Provide the [x, y] coordinate of the cell's center where the given text is located.  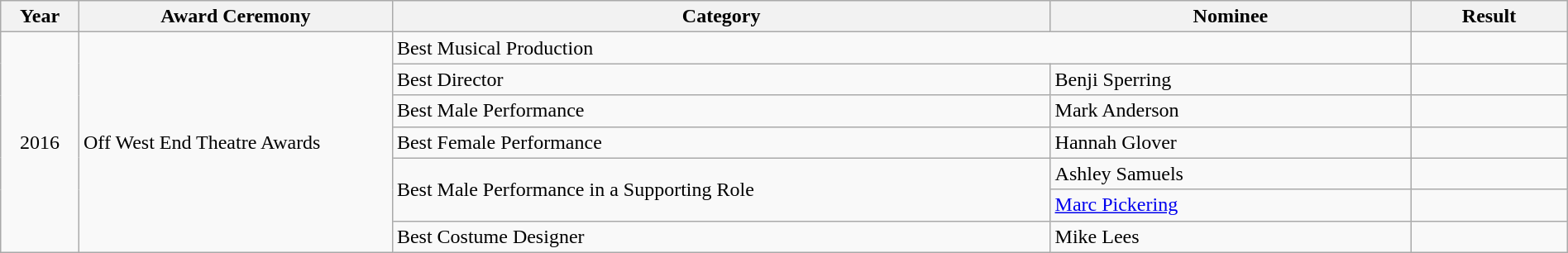
Result [1489, 17]
Mark Anderson [1231, 111]
Mike Lees [1231, 236]
Best Director [721, 79]
Best Male Performance in a Supporting Role [721, 189]
Off West End Theatre Awards [235, 142]
Benji Sperring [1231, 79]
2016 [40, 142]
Best Female Performance [721, 142]
Hannah Glover [1231, 142]
Category [721, 17]
Nominee [1231, 17]
Ashley Samuels [1231, 174]
Year [40, 17]
Award Ceremony [235, 17]
Marc Pickering [1231, 205]
Best Musical Production [901, 48]
Best Male Performance [721, 111]
Best Costume Designer [721, 236]
